Capture the cell that displays the provided text and extract its (X, Y) central coordinate. 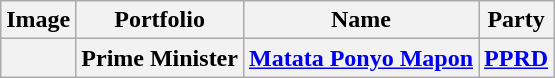
Prime Minister (160, 58)
Party (516, 20)
PPRD (516, 58)
Image (38, 20)
Matata Ponyo Mapon (360, 58)
Portfolio (160, 20)
Name (360, 20)
